Scan for the cell matching the given text and deliver its [X, Y] coordinate at center. 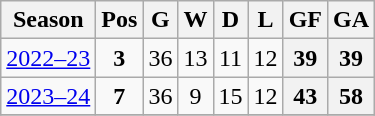
Pos [120, 20]
D [230, 20]
GA [352, 20]
2022–23 [48, 58]
GF [305, 20]
11 [230, 58]
15 [230, 96]
L [266, 20]
7 [120, 96]
58 [352, 96]
9 [196, 96]
W [196, 20]
2023–24 [48, 96]
G [160, 20]
Season [48, 20]
43 [305, 96]
3 [120, 58]
13 [196, 58]
